Pinpoint the cell where the given text exists, returning its (x, y) midpoint coordinate. 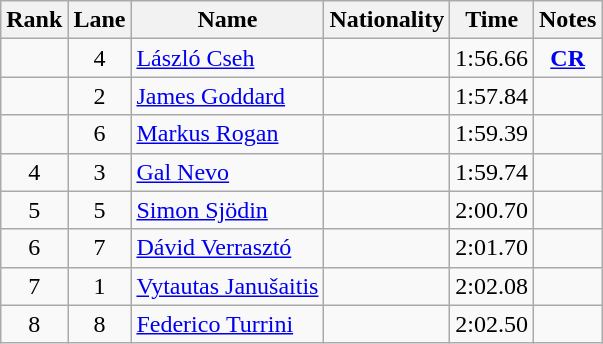
2:02.50 (492, 324)
Time (492, 20)
Simon Sjödin (228, 210)
Dávid Verrasztó (228, 248)
1:57.84 (492, 96)
2:02.08 (492, 286)
Gal Nevo (228, 172)
László Cseh (228, 58)
Name (228, 20)
James Goddard (228, 96)
1 (100, 286)
2:01.70 (492, 248)
2 (100, 96)
3 (100, 172)
Markus Rogan (228, 134)
1:59.39 (492, 134)
Vytautas Janušaitis (228, 286)
Lane (100, 20)
Rank (34, 20)
1:59.74 (492, 172)
CR (567, 58)
Federico Turrini (228, 324)
1:56.66 (492, 58)
Notes (567, 20)
2:00.70 (492, 210)
Nationality (387, 20)
